Pinpoint the cell where the given text exists, returning its (X, Y) midpoint coordinate. 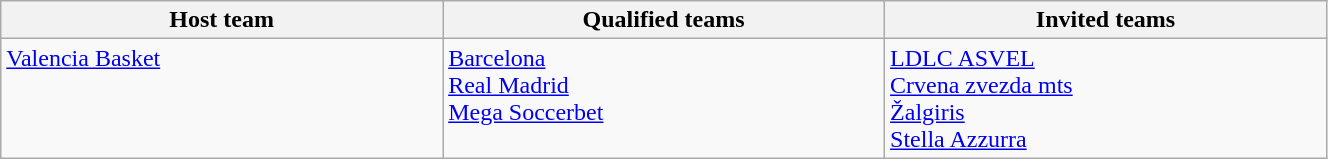
Qualified teams (664, 20)
Barcelona Real Madrid Mega Soccerbet (664, 98)
Valencia Basket (222, 98)
Invited teams (1106, 20)
Host team (222, 20)
LDLC ASVEL Crvena zvezda mts Žalgiris Stella Azzurra (1106, 98)
